Determine the (x, y) coordinate at the center of the cell enclosing the given text.  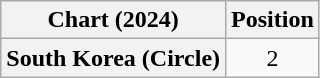
Chart (2024) (114, 20)
South Korea (Circle) (114, 58)
Position (273, 20)
2 (273, 58)
